Return [x, y] of the center of cell containing provided text 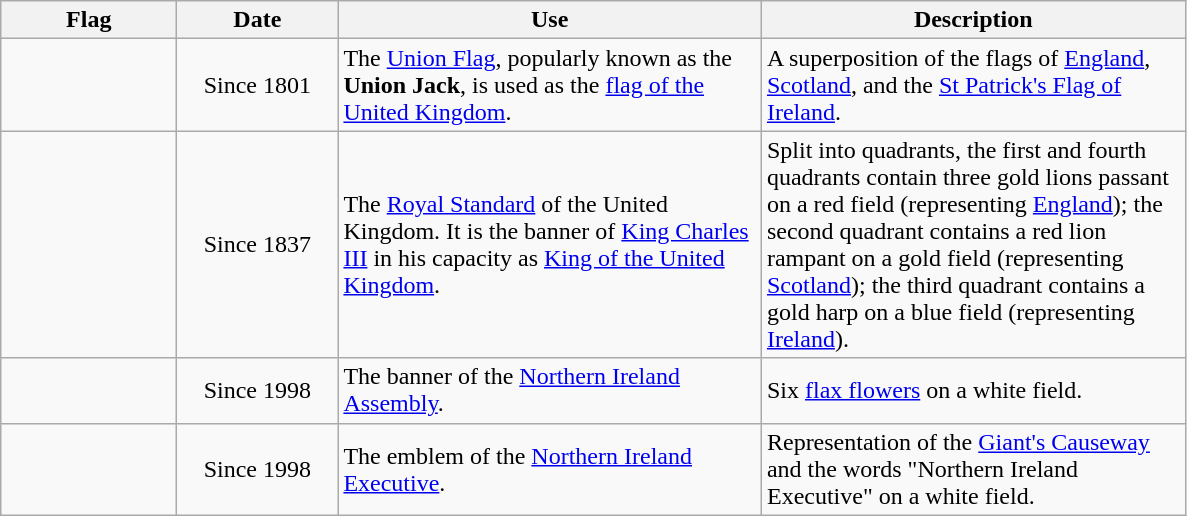
The banner of the Northern Ireland Assembly. [550, 390]
The Royal Standard of the United Kingdom. It is the banner of King Charles III in his capacity as King of the United Kingdom. [550, 244]
Representation of the Giant's Causeway and the words "Northern Ireland Executive" on a white field. [973, 469]
Flag [89, 20]
Description [973, 20]
Since 1801 [258, 85]
The emblem of the Northern Ireland Executive. [550, 469]
Six flax flowers on a white field. [973, 390]
A superposition of the flags of England, Scotland, and the St Patrick's Flag of Ireland. [973, 85]
Use [550, 20]
The Union Flag, popularly known as the Union Jack, is used as the flag of the United Kingdom. [550, 85]
Since 1837 [258, 244]
Date [258, 20]
